Output the (X, Y) coordinate of the center of the cell containing the given text.  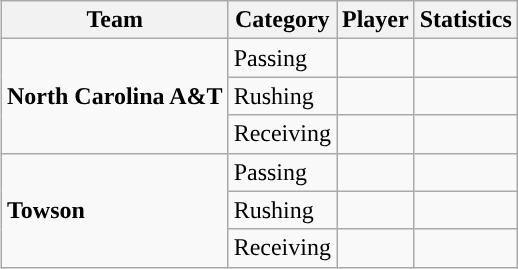
Player (375, 20)
North Carolina A&T (114, 96)
Towson (114, 210)
Statistics (466, 20)
Category (282, 20)
Team (114, 20)
